Provide the (X, Y) coordinate of the cell's center where the given text is located.  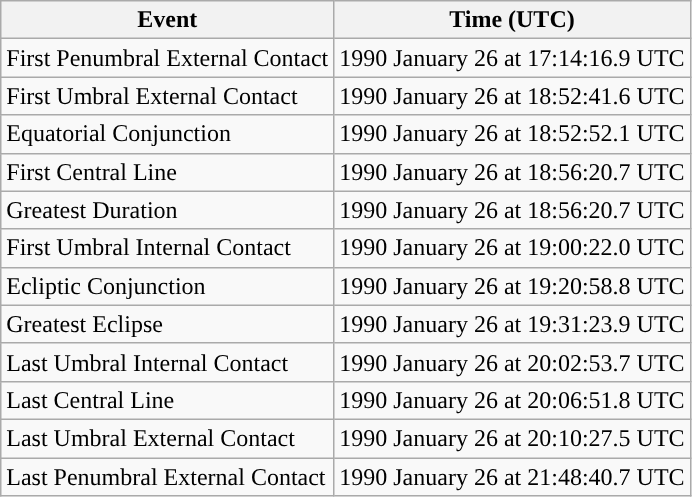
1990 January 26 at 18:52:41.6 UTC (512, 96)
1990 January 26 at 20:02:53.7 UTC (512, 362)
Last Umbral External Contact (168, 438)
1990 January 26 at 18:52:52.1 UTC (512, 134)
1990 January 26 at 19:00:22.0 UTC (512, 248)
Ecliptic Conjunction (168, 286)
First Umbral External Contact (168, 96)
1990 January 26 at 17:14:16.9 UTC (512, 58)
Time (UTC) (512, 20)
1990 January 26 at 19:31:23.9 UTC (512, 324)
Last Penumbral External Contact (168, 477)
First Penumbral External Contact (168, 58)
Greatest Duration (168, 210)
Equatorial Conjunction (168, 134)
Event (168, 20)
Last Central Line (168, 400)
Last Umbral Internal Contact (168, 362)
First Central Line (168, 172)
First Umbral Internal Contact (168, 248)
1990 January 26 at 20:06:51.8 UTC (512, 400)
1990 January 26 at 19:20:58.8 UTC (512, 286)
1990 January 26 at 20:10:27.5 UTC (512, 438)
Greatest Eclipse (168, 324)
1990 January 26 at 21:48:40.7 UTC (512, 477)
